Extract the [x, y] coordinate from the center of the cell holding the provided text.  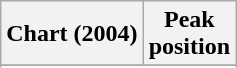
Chart (2004) [72, 34]
Peak position [189, 34]
